Output the [x, y] coordinate of the center of the cell containing the given text.  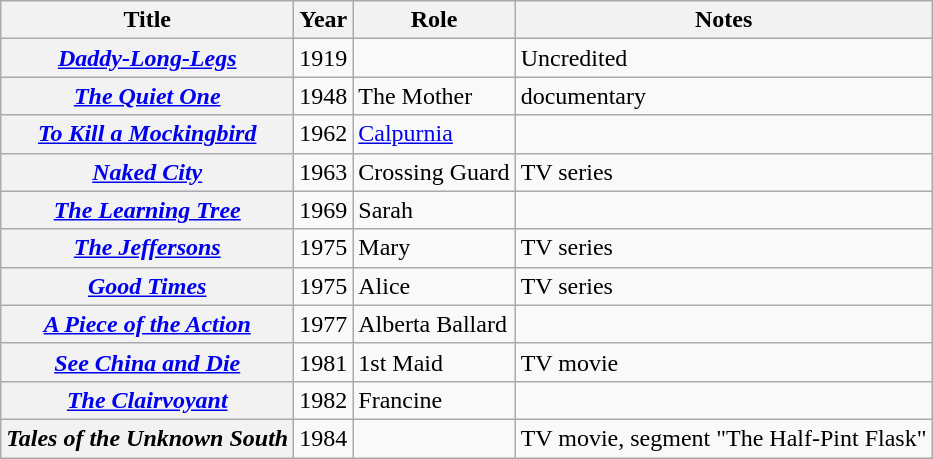
1977 [324, 324]
1969 [324, 210]
Mary [434, 248]
A Piece of the Action [148, 324]
1984 [324, 438]
Tales of the Unknown South [148, 438]
Alice [434, 286]
See China and Die [148, 362]
TV movie [724, 362]
Alberta Ballard [434, 324]
Naked City [148, 172]
The Mother [434, 96]
1919 [324, 58]
Crossing Guard [434, 172]
Sarah [434, 210]
The Jeffersons [148, 248]
To Kill a Mockingbird [148, 134]
Role [434, 20]
Notes [724, 20]
Uncredited [724, 58]
1981 [324, 362]
Title [148, 20]
1982 [324, 400]
1963 [324, 172]
Year [324, 20]
Francine [434, 400]
Calpurnia [434, 134]
1948 [324, 96]
Good Times [148, 286]
Daddy-Long-Legs [148, 58]
1st Maid [434, 362]
The Clairvoyant [148, 400]
The Quiet One [148, 96]
The Learning Tree [148, 210]
1962 [324, 134]
documentary [724, 96]
TV movie, segment "The Half-Pint Flask" [724, 438]
